Return [X, Y] of the center of cell containing provided text 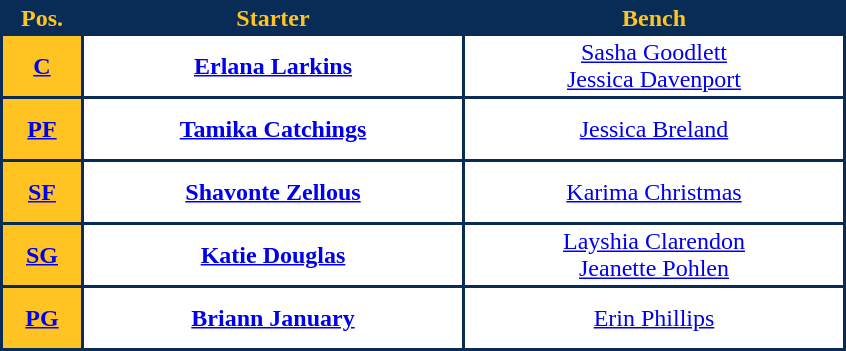
Sasha GoodlettJessica Davenport [654, 66]
SG [42, 255]
SF [42, 192]
Layshia ClarendonJeanette Pohlen [654, 255]
C [42, 66]
Shavonte Zellous [273, 192]
PF [42, 129]
Pos. [42, 18]
Jessica Breland [654, 129]
PG [42, 318]
Bench [654, 18]
Starter [273, 18]
Erin Phillips [654, 318]
Erlana Larkins [273, 66]
Briann January [273, 318]
Tamika Catchings [273, 129]
Karima Christmas [654, 192]
Katie Douglas [273, 255]
